For the text-containing cell, return its midpoint in (X, Y) coordinate format. 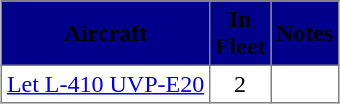
Notes (305, 33)
2 (240, 84)
In Fleet (240, 33)
Let L-410 UVP-E20 (106, 84)
Aircraft (106, 33)
